Locate the cell with the specified text and output its (X, Y) center coordinate. 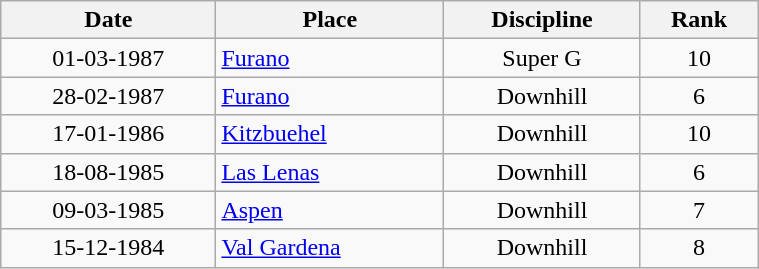
01-03-1987 (108, 58)
Rank (698, 20)
Kitzbuehel (330, 134)
Discipline (542, 20)
Date (108, 20)
8 (698, 248)
Place (330, 20)
Aspen (330, 210)
15-12-1984 (108, 248)
09-03-1985 (108, 210)
28-02-1987 (108, 96)
Val Gardena (330, 248)
7 (698, 210)
17-01-1986 (108, 134)
Las Lenas (330, 172)
18-08-1985 (108, 172)
Super G (542, 58)
